Output the (X, Y) coordinate of the center of the cell containing the given text.  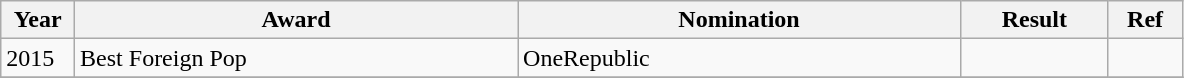
Award (296, 20)
Year (38, 20)
Ref (1145, 20)
Best Foreign Pop (296, 58)
2015 (38, 58)
Result (1035, 20)
OneRepublic (740, 58)
Nomination (740, 20)
